Return the (x, y) coordinate for the center point of the cell that contains the specified text.  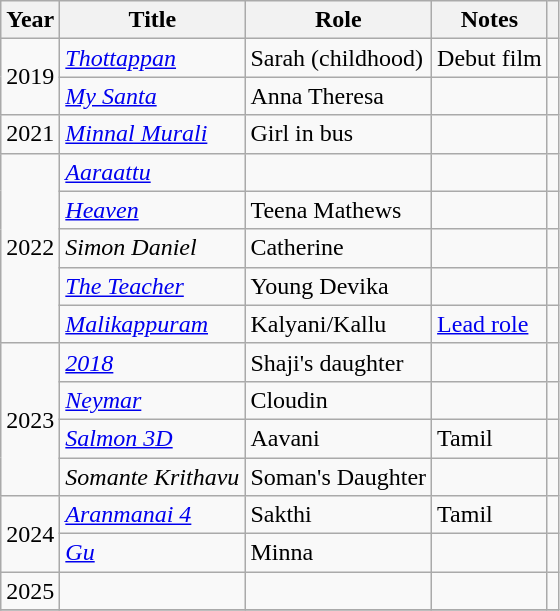
Shaji's daughter (338, 362)
Soman's Daughter (338, 477)
Sarah (childhood) (338, 58)
Simon Daniel (152, 248)
Malikappuram (152, 324)
2018 (152, 362)
2023 (30, 419)
Anna Theresa (338, 96)
2019 (30, 77)
Aranmanai 4 (152, 515)
Aaraattu (152, 172)
The Teacher (152, 286)
Year (30, 20)
2025 (30, 591)
Neymar (152, 400)
Minnal Murali (152, 134)
Role (338, 20)
2022 (30, 248)
Salmon 3D (152, 438)
Kalyani/Kallu (338, 324)
Debut film (490, 58)
My Santa (152, 96)
Heaven (152, 210)
Sakthi (338, 515)
Catherine (338, 248)
Notes (490, 20)
Title (152, 20)
Cloudin (338, 400)
Minna (338, 553)
Young Devika (338, 286)
Thottappan (152, 58)
2021 (30, 134)
2024 (30, 534)
Aavani (338, 438)
Gu (152, 553)
Girl in bus (338, 134)
Teena Mathews (338, 210)
Lead role (490, 324)
Somante Krithavu (152, 477)
